Locate the cell with the specified text and output its (x, y) center coordinate. 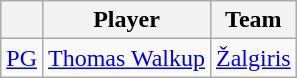
Team (253, 20)
Žalgiris (253, 58)
Player (126, 20)
Thomas Walkup (126, 58)
PG (22, 58)
